Pinpoint the cell where the given text exists, returning its [X, Y] midpoint coordinate. 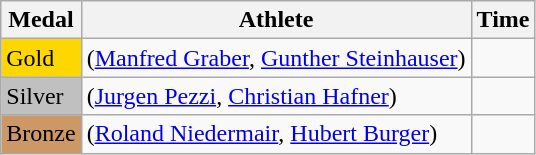
Medal [41, 20]
(Manfred Graber, Gunther Steinhauser) [276, 58]
Silver [41, 96]
Bronze [41, 134]
(Jurgen Pezzi, Christian Hafner) [276, 96]
Athlete [276, 20]
(Roland Niedermair, Hubert Burger) [276, 134]
Time [503, 20]
Gold [41, 58]
